Provide the (x, y) coordinate of the cell's center where the given text is located.  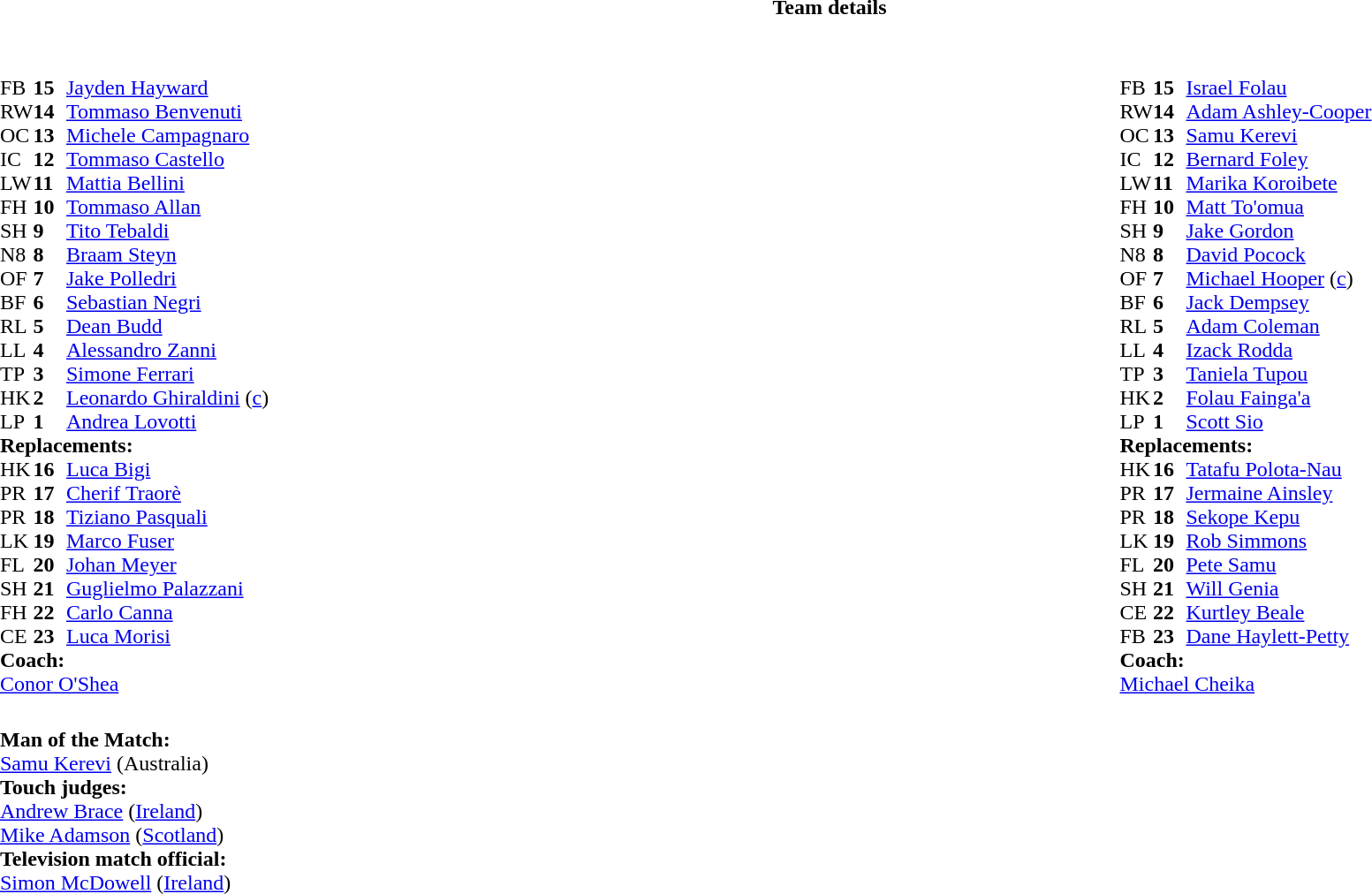
David Pocock (1278, 254)
Mattia Bellini (168, 184)
Guglielmo Palazzani (168, 588)
Luca Bigi (168, 470)
Pete Samu (1278, 565)
Israel Folau (1278, 88)
Adam Coleman (1278, 327)
Sekope Kepu (1278, 518)
Jayden Hayward (168, 88)
Cherif Traorè (168, 493)
Simone Ferrari (168, 375)
Will Genia (1278, 588)
Kurtley Beale (1278, 613)
Michael Cheika (1246, 684)
Scott Sio (1278, 422)
Jack Dempsey (1278, 302)
Tatafu Polota-Nau (1278, 470)
Rob Simmons (1278, 541)
Dane Haylett-Petty (1278, 636)
Braam Steyn (168, 254)
Michele Campagnaro (168, 136)
Johan Meyer (168, 565)
Bernard Foley (1278, 159)
Luca Morisi (168, 636)
Marika Koroibete (1278, 184)
Dean Budd (168, 327)
Leonardo Ghiraldini (c) (168, 398)
Tommaso Castello (168, 159)
Alessandro Zanni (168, 350)
Adam Ashley-Cooper (1278, 111)
Andrea Lovotti (168, 422)
Tommaso Allan (168, 207)
Jake Polledri (168, 279)
Tommaso Benvenuti (168, 111)
Sebastian Negri (168, 302)
Izack Rodda (1278, 350)
Michael Hooper (c) (1278, 279)
Matt To'omua (1278, 207)
Folau Fainga'a (1278, 398)
Jake Gordon (1278, 231)
Marco Fuser (168, 541)
Samu Kerevi (1278, 136)
Taniela Tupou (1278, 375)
Jermaine Ainsley (1278, 493)
Tiziano Pasquali (168, 518)
Tito Tebaldi (168, 231)
Conor O'Shea (134, 684)
Carlo Canna (168, 613)
